Return [X, Y] of the center of cell containing provided text 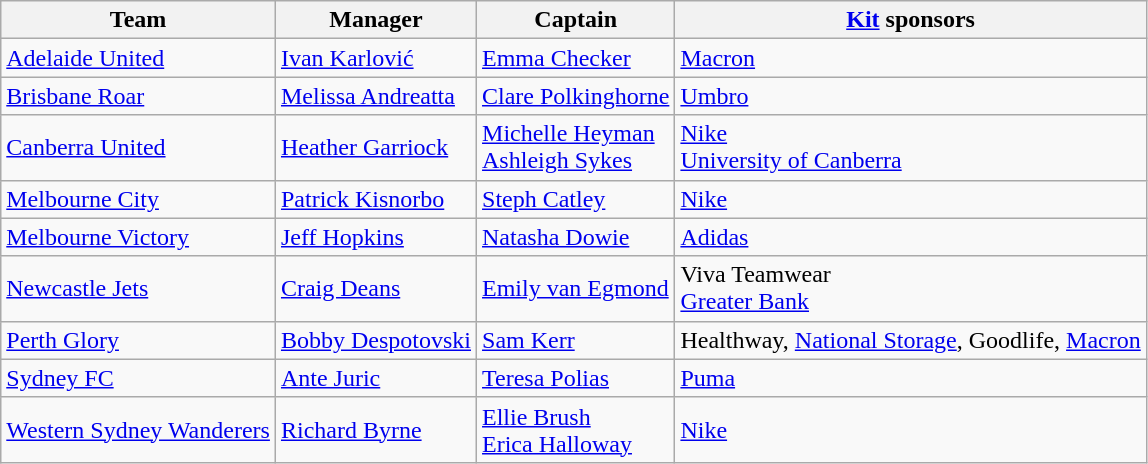
Perth Glory [138, 340]
Healthway, National Storage, Goodlife, Macron [910, 340]
Patrick Kisnorbo [376, 199]
Puma [910, 378]
Michelle Heyman Ashleigh Sykes [576, 148]
Melbourne Victory [138, 237]
Clare Polkinghorne [576, 96]
Umbro [910, 96]
Team [138, 20]
Sydney FC [138, 378]
Natasha Dowie [576, 237]
Manager [376, 20]
Steph Catley [576, 199]
Bobby Despotovski [376, 340]
Nike University of Canberra [910, 148]
Ivan Karlović [376, 58]
Macron [910, 58]
Craig Deans [376, 288]
Adidas [910, 237]
Richard Byrne [376, 430]
Melissa Andreatta [376, 96]
Western Sydney Wanderers [138, 430]
Adelaide United [138, 58]
Viva Teamwear Greater Bank [910, 288]
Emma Checker [576, 58]
Ellie Brush Erica Halloway [576, 430]
Kit sponsors [910, 20]
Jeff Hopkins [376, 237]
Newcastle Jets [138, 288]
Teresa Polias [576, 378]
Ante Juric [376, 378]
Sam Kerr [576, 340]
Brisbane Roar [138, 96]
Canberra United [138, 148]
Captain [576, 20]
Melbourne City [138, 199]
Heather Garriock [376, 148]
Emily van Egmond [576, 288]
